For the text-containing cell, return its midpoint in (x, y) coordinate format. 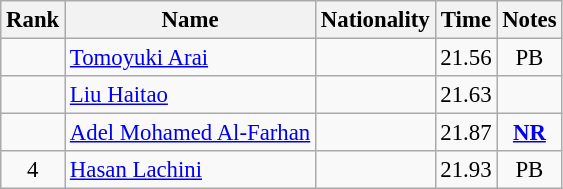
Liu Haitao (190, 95)
Hasan Lachini (190, 170)
Adel Mohamed Al-Farhan (190, 133)
21.87 (466, 133)
NR (530, 133)
21.93 (466, 170)
Name (190, 20)
Nationality (376, 20)
Notes (530, 20)
Rank (33, 20)
21.56 (466, 58)
4 (33, 170)
21.63 (466, 95)
Time (466, 20)
Tomoyuki Arai (190, 58)
